Find where the given text appears and provide that cell's center as (X, Y) coordinate. 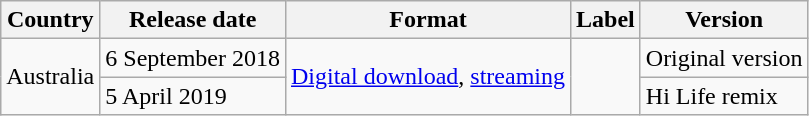
Label (606, 20)
6 September 2018 (193, 58)
Original version (724, 58)
Australia (50, 77)
Version (724, 20)
Country (50, 20)
Format (428, 20)
Release date (193, 20)
5 April 2019 (193, 96)
Digital download, streaming (428, 77)
Hi Life remix (724, 96)
